For the text-containing cell, return its midpoint in (X, Y) coordinate format. 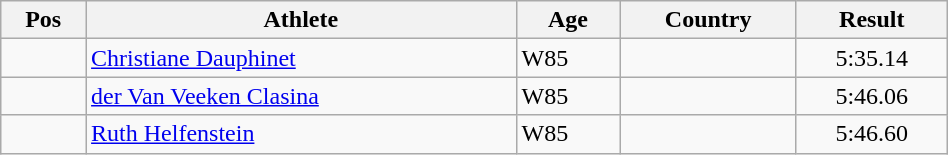
der Van Veeken Clasina (301, 96)
Ruth Helfenstein (301, 134)
Christiane Dauphinet (301, 58)
5:46.60 (872, 134)
Age (568, 20)
Athlete (301, 20)
Country (708, 20)
5:46.06 (872, 96)
Result (872, 20)
5:35.14 (872, 58)
Pos (44, 20)
